Return the [x, y] coordinate for the center point of the cell that contains the specified text.  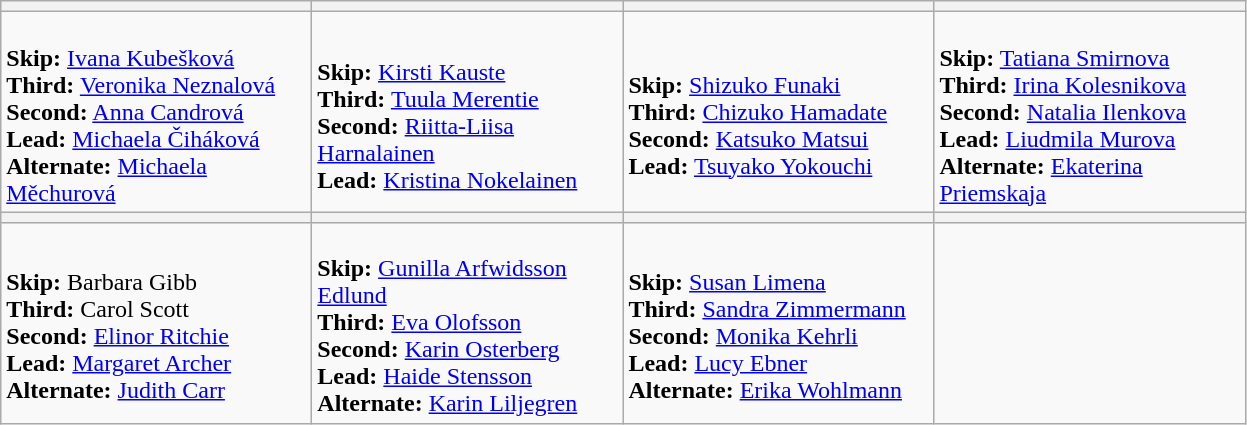
Skip: Tatiana Smirnova Third: Irina Kolesnikova Second: Natalia Ilenkova Lead: Liudmila Murova Alternate: Ekaterina Priemskaja [1090, 112]
Skip: Barbara Gibb Third: Carol Scott Second: Elinor Ritchie Lead: Margaret Archer Alternate: Judith Carr [156, 323]
Skip: Kirsti Kauste Third: Tuula Merentie Second: Riitta-Liisa Harnalainen Lead: Kristina Nokelainen [468, 112]
Skip: Shizuko Funaki Third: Chizuko Hamadate Second: Katsuko Matsui Lead: Tsuyako Yokouchi [778, 112]
Skip: Susan Limena Third: Sandra Zimmermann Second: Monika Kehrli Lead: Lucy Ebner Alternate: Erika Wohlmann [778, 323]
Skip: Ivana Kubešková Third: Veronika Neznalová Second: Anna Candrová Lead: Michaela Čiháková Alternate: Michaela Měchurová [156, 112]
Skip: Gunilla Arfwidsson Edlund Third: Eva Olofsson Second: Karin Osterberg Lead: Haide Stensson Alternate: Karin Liljegren [468, 323]
